Locate the cell with the specified text and output its (x, y) center coordinate. 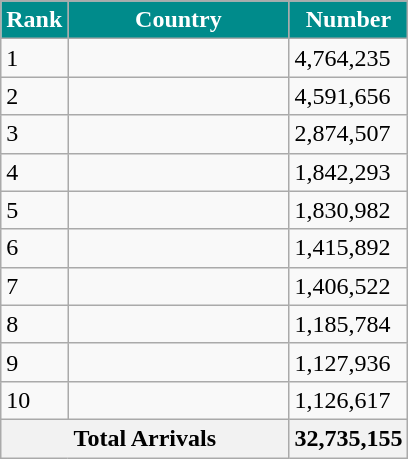
1,842,293 (348, 172)
5 (34, 210)
2 (34, 96)
32,735,155 (348, 438)
7 (34, 286)
1,127,936 (348, 362)
1,830,982 (348, 210)
4,764,235 (348, 58)
Number (348, 20)
3 (34, 134)
4 (34, 172)
1,415,892 (348, 248)
2,874,507 (348, 134)
6 (34, 248)
1,406,522 (348, 286)
Rank (34, 20)
1 (34, 58)
Country (178, 20)
4,591,656 (348, 96)
1,126,617 (348, 400)
1,185,784 (348, 324)
Total Arrivals (145, 438)
9 (34, 362)
10 (34, 400)
8 (34, 324)
